Determine the (x, y) coordinate at the center of the cell enclosing the given text.  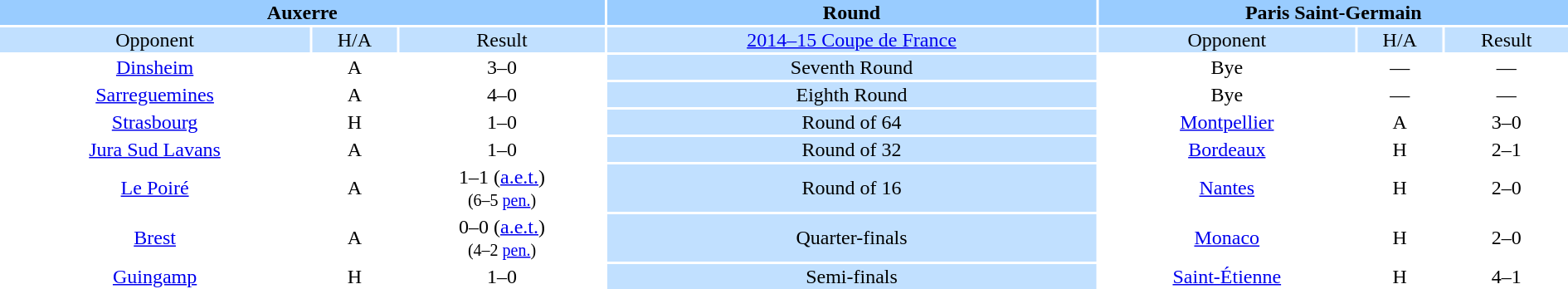
Brest (154, 238)
Quarter-finals (851, 238)
Semi-finals (851, 277)
Round of 32 (851, 149)
2014–15 Coupe de France (851, 40)
Nantes (1228, 188)
4–0 (503, 95)
0–0 (a.e.t.) (4–2 pen.) (503, 238)
Montpellier (1228, 122)
Round (851, 12)
Auxerre (302, 12)
Sarreguemines (154, 95)
Bordeaux (1228, 149)
Round of 16 (851, 188)
1–1 (a.e.t.) (6–5 pen.) (503, 188)
Seventh Round (851, 67)
Jura Sud Lavans (154, 149)
Eighth Round (851, 95)
Saint-Étienne (1228, 277)
4–1 (1507, 277)
Guingamp (154, 277)
2–1 (1507, 149)
Round of 64 (851, 122)
Monaco (1228, 238)
Paris Saint-Germain (1334, 12)
Strasbourg (154, 122)
Le Poiré (154, 188)
Dinsheim (154, 67)
